Return (x, y) of the center of cell containing provided text 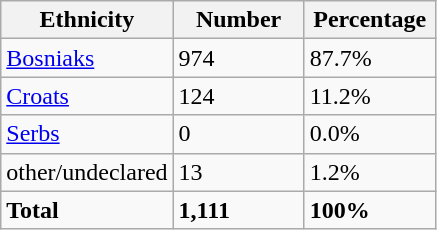
13 (238, 172)
0.0% (370, 134)
Percentage (370, 20)
Serbs (87, 134)
1.2% (370, 172)
Total (87, 210)
0 (238, 134)
Bosniaks (87, 58)
Ethnicity (87, 20)
Number (238, 20)
87.7% (370, 58)
124 (238, 96)
11.2% (370, 96)
974 (238, 58)
1,111 (238, 210)
Croats (87, 96)
other/undeclared (87, 172)
100% (370, 210)
